Detect which cell encompasses the target text, then output its [X, Y] center coordinate. 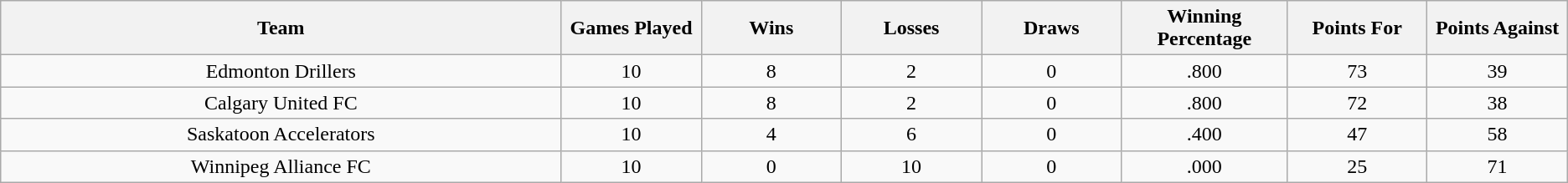
Losses [911, 28]
73 [1357, 71]
Points Against [1498, 28]
.400 [1204, 135]
Winning Percentage [1204, 28]
6 [911, 135]
Saskatoon Accelerators [281, 135]
Draws [1052, 28]
38 [1498, 103]
Winnipeg Alliance FC [281, 166]
Calgary United FC [281, 103]
58 [1498, 135]
Games Played [632, 28]
39 [1498, 71]
72 [1357, 103]
71 [1498, 166]
Team [281, 28]
Wins [771, 28]
4 [771, 135]
25 [1357, 166]
Points For [1357, 28]
.000 [1204, 166]
Edmonton Drillers [281, 71]
47 [1357, 135]
